Output the (x, y) coordinate of the center of the cell containing the given text.  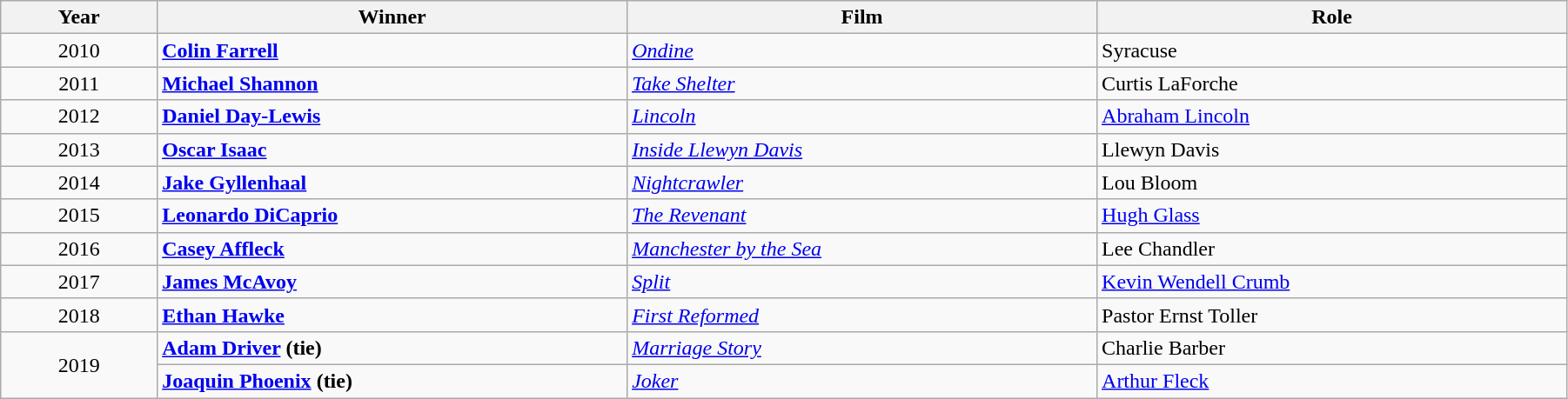
Manchester by the Sea (862, 249)
Ethan Hawke (392, 315)
Inside Llewyn Davis (862, 150)
The Revenant (862, 216)
Lincoln (862, 116)
2010 (79, 50)
2016 (79, 249)
2014 (79, 183)
Michael Shannon (392, 83)
Kevin Wendell Crumb (1332, 282)
Lou Bloom (1332, 183)
Llewyn Davis (1332, 150)
Colin Farrell (392, 50)
Role (1332, 17)
Lee Chandler (1332, 249)
2019 (79, 364)
Winner (392, 17)
Hugh Glass (1332, 216)
Film (862, 17)
2012 (79, 116)
Ondine (862, 50)
Split (862, 282)
Daniel Day-Lewis (392, 116)
Joaquin Phoenix (tie) (392, 381)
Marriage Story (862, 348)
2013 (79, 150)
Curtis LaForche (1332, 83)
Arthur Fleck (1332, 381)
2017 (79, 282)
2018 (79, 315)
Joker (862, 381)
2015 (79, 216)
Leonardo DiCaprio (392, 216)
First Reformed (862, 315)
Year (79, 17)
Casey Affleck (392, 249)
2011 (79, 83)
Jake Gyllenhaal (392, 183)
Pastor Ernst Toller (1332, 315)
Adam Driver (tie) (392, 348)
Abraham Lincoln (1332, 116)
Take Shelter (862, 83)
Oscar Isaac (392, 150)
Charlie Barber (1332, 348)
Syracuse (1332, 50)
Nightcrawler (862, 183)
James McAvoy (392, 282)
